Output the [x, y] coordinate of the center of the cell containing the given text.  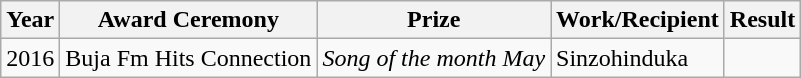
Song of the month May [434, 58]
Year [30, 20]
Prize [434, 20]
Buja Fm Hits Connection [188, 58]
Work/Recipient [638, 20]
Result [762, 20]
Sinzohinduka [638, 58]
2016 [30, 58]
Award Ceremony [188, 20]
